Output the (X, Y) coordinate of the center of the cell containing the given text.  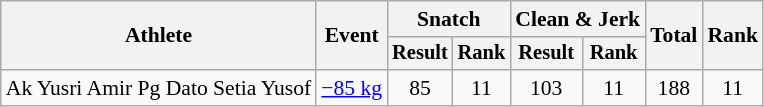
Ak Yusri Amir Pg Dato Setia Yusof (159, 88)
85 (420, 88)
Snatch (448, 19)
103 (546, 88)
Clean & Jerk (578, 19)
188 (674, 88)
Athlete (159, 36)
Event (352, 36)
Total (674, 36)
−85 kg (352, 88)
